Provide the (x, y) coordinate of the cell's center where the given text is located.  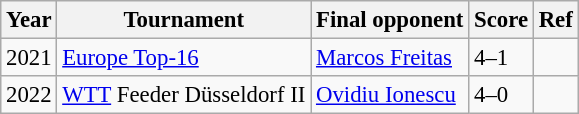
2022 (29, 95)
Ovidiu Ionescu (390, 95)
Final opponent (390, 20)
4–1 (502, 58)
WTT Feeder Düsseldorf II (184, 95)
Europe Top-16 (184, 58)
Marcos Freitas (390, 58)
2021 (29, 58)
Tournament (184, 20)
Year (29, 20)
Score (502, 20)
Ref (556, 20)
4–0 (502, 95)
